Scan for the cell matching the given text and deliver its (x, y) coordinate at center. 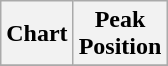
PeakPosition (120, 34)
Chart (37, 34)
